Search for the cell housing the specified text and yield its [X, Y] center coordinate. 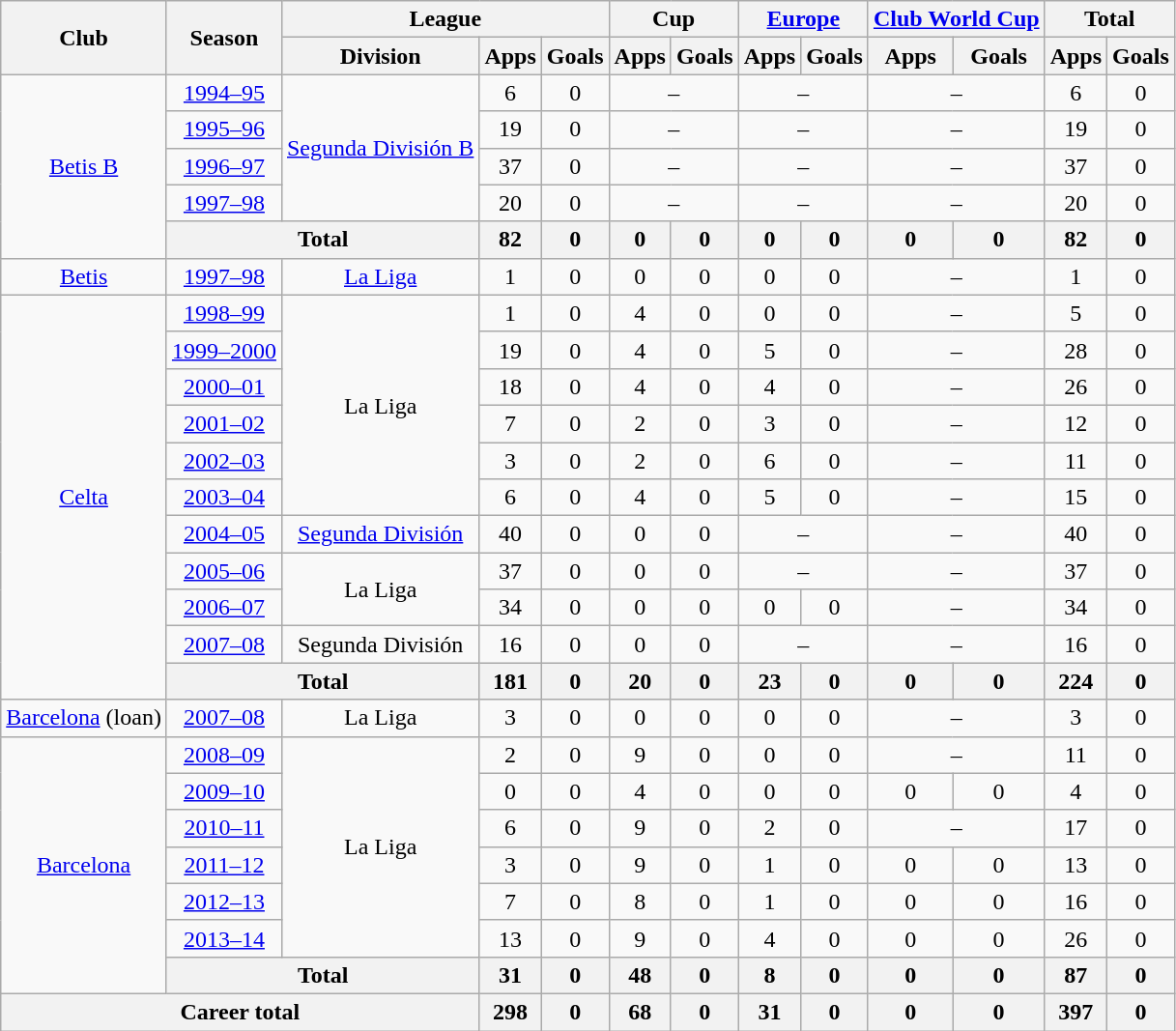
12 [1076, 423]
17 [1076, 828]
2013–14 [224, 938]
397 [1076, 1012]
Club World Cup [957, 19]
1999–2000 [224, 350]
Career total [240, 1012]
28 [1076, 350]
2010–11 [224, 828]
Season [224, 38]
Cup [674, 19]
2004–05 [224, 534]
Division [380, 56]
87 [1076, 975]
2008–09 [224, 755]
2000–01 [224, 387]
68 [640, 1012]
2011–12 [224, 865]
1998–99 [224, 313]
Betis B [84, 166]
48 [640, 975]
Barcelona (loan) [84, 718]
League [445, 19]
2003–04 [224, 498]
2009–10 [224, 791]
1994–95 [224, 93]
2006–07 [224, 608]
2005–06 [224, 571]
1995–96 [224, 129]
15 [1076, 498]
Europe [803, 19]
181 [510, 681]
2002–03 [224, 461]
Barcelona [84, 865]
298 [510, 1012]
2001–02 [224, 423]
Club [84, 38]
23 [769, 681]
1996–97 [224, 166]
2012–13 [224, 902]
224 [1076, 681]
Segunda División B [380, 148]
18 [510, 387]
Betis [84, 276]
Celta [84, 497]
